Locate the cell with the specified text and output its [X, Y] center coordinate. 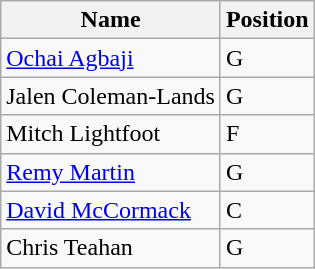
Ochai Agbaji [111, 58]
Mitch Lightfoot [111, 134]
Jalen Coleman-Lands [111, 96]
Position [267, 20]
Name [111, 20]
F [267, 134]
David McCormack [111, 210]
Chris Teahan [111, 248]
Remy Martin [111, 172]
C [267, 210]
